Determine the (X, Y) coordinate at the center of the cell enclosing the given text.  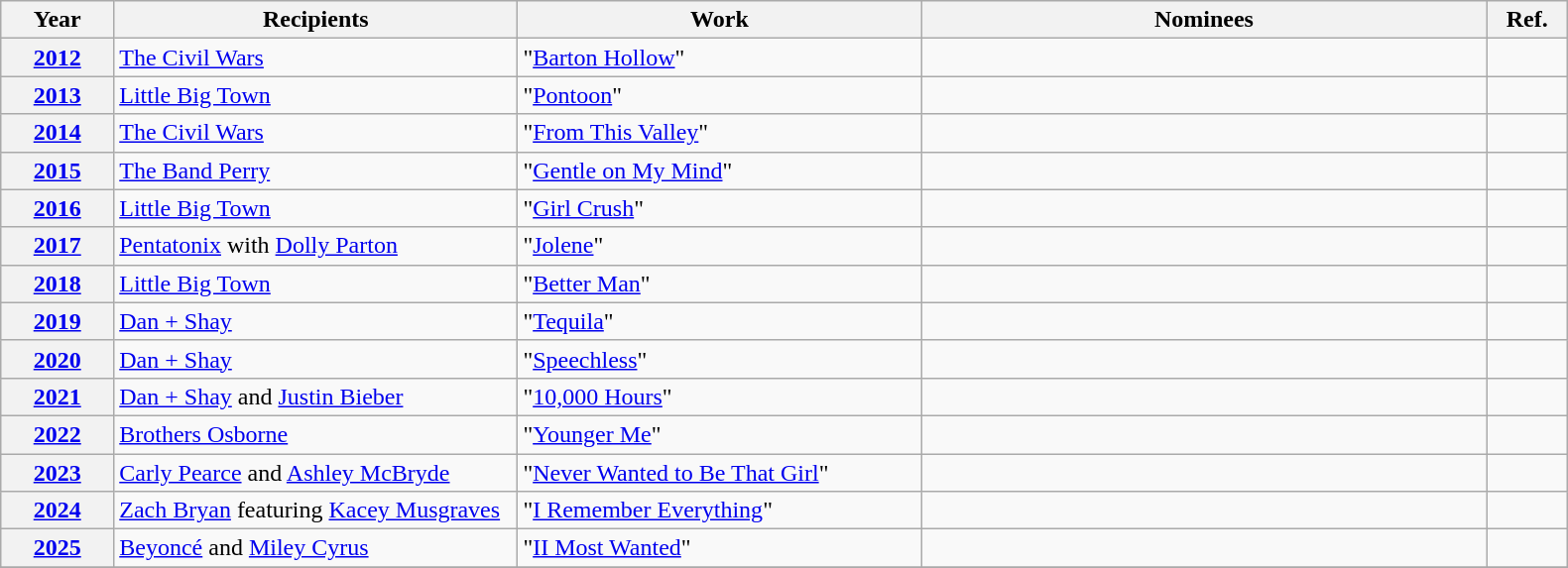
"From This Valley" (720, 133)
"I Remember Everything" (720, 511)
2024 (58, 511)
2021 (58, 397)
"Pontoon" (720, 95)
2019 (58, 321)
"Younger Me" (720, 434)
"Speechless" (720, 359)
2020 (58, 359)
2013 (58, 95)
Carly Pearce and Ashley McBryde (315, 473)
2022 (58, 434)
2012 (58, 57)
2023 (58, 473)
"Gentle on My Mind" (720, 170)
Nominees (1204, 20)
Zach Bryan featuring Kacey Musgraves (315, 511)
"II Most Wanted" (720, 548)
2017 (58, 246)
Brothers Osborne (315, 434)
"Jolene" (720, 246)
2025 (58, 548)
"10,000 Hours" (720, 397)
Beyoncé and Miley Cyrus (315, 548)
2014 (58, 133)
"Never Wanted to Be That Girl" (720, 473)
Dan + Shay and Justin Bieber (315, 397)
Work (720, 20)
"Barton Hollow" (720, 57)
Ref. (1527, 20)
Year (58, 20)
2016 (58, 208)
"Girl Crush" (720, 208)
2018 (58, 284)
"Better Man" (720, 284)
2015 (58, 170)
"Tequila" (720, 321)
The Band Perry (315, 170)
Pentatonix with Dolly Parton (315, 246)
Recipients (315, 20)
